Return [X, Y] of the center of cell containing provided text 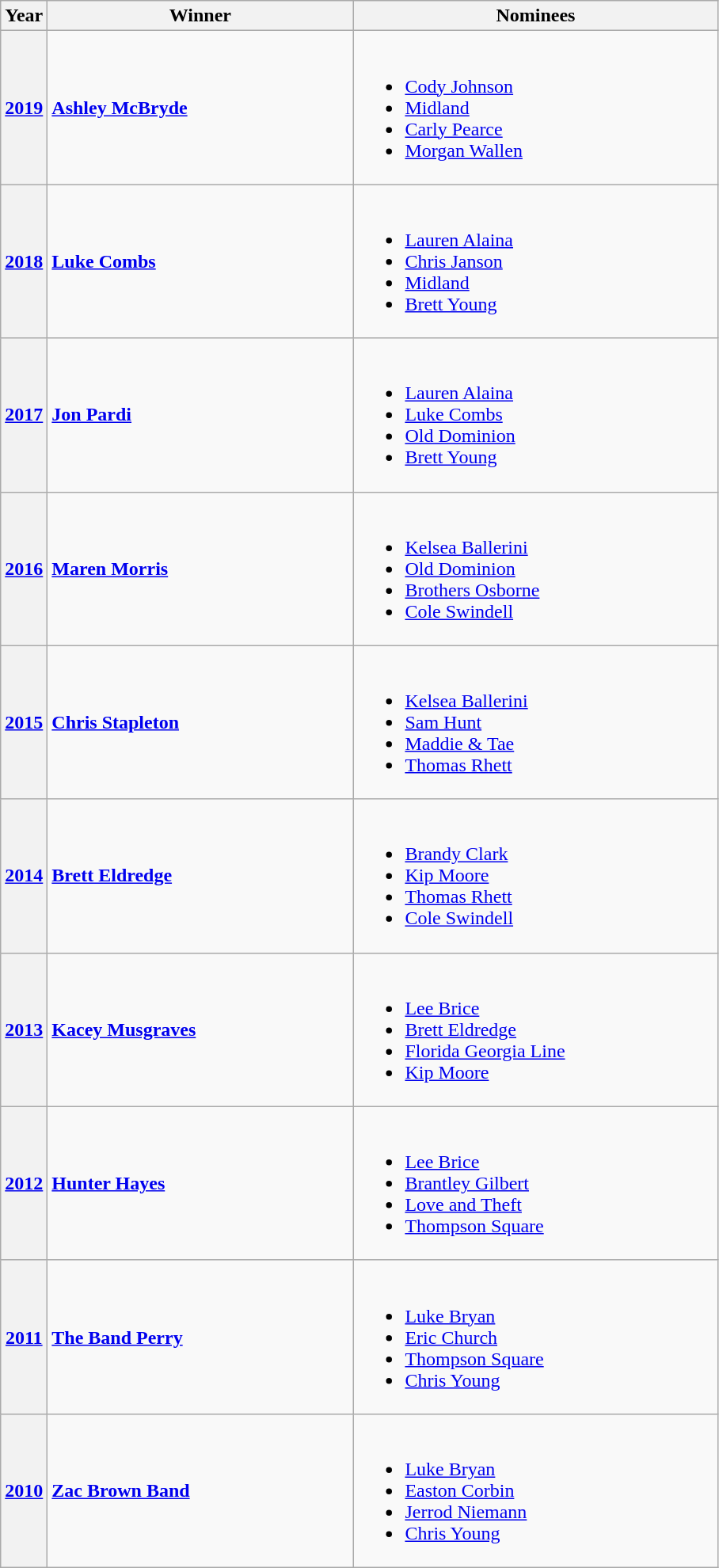
2015 [24, 722]
Luke BryanEric ChurchThompson SquareChris Young [535, 1337]
Brett Eldredge [200, 876]
2012 [24, 1183]
Winner [200, 16]
Kacey Musgraves [200, 1029]
Ashley McBryde [200, 108]
Hunter Hayes [200, 1183]
Jon Pardi [200, 415]
Nominees [535, 16]
2019 [24, 108]
Luke Combs [200, 261]
2010 [24, 1490]
Luke BryanEaston CorbinJerrod NiemannChris Young [535, 1490]
Kelsea BalleriniSam HuntMaddie & TaeThomas Rhett [535, 722]
Cody JohnsonMidlandCarly PearceMorgan Wallen [535, 108]
Brandy ClarkKip MooreThomas RhettCole Swindell [535, 876]
2014 [24, 876]
Lauren AlainaChris JansonMidlandBrett Young [535, 261]
2018 [24, 261]
2011 [24, 1337]
2016 [24, 569]
Chris Stapleton [200, 722]
The Band Perry [200, 1337]
2017 [24, 415]
Zac Brown Band [200, 1490]
Year [24, 16]
Kelsea BalleriniOld DominionBrothers OsborneCole Swindell [535, 569]
Lee BriceBrantley GilbertLove and TheftThompson Square [535, 1183]
2013 [24, 1029]
Lee BriceBrett EldredgeFlorida Georgia LineKip Moore [535, 1029]
Maren Morris [200, 569]
Lauren AlainaLuke CombsOld DominionBrett Young [535, 415]
